Search for the cell housing the specified text and yield its (x, y) center coordinate. 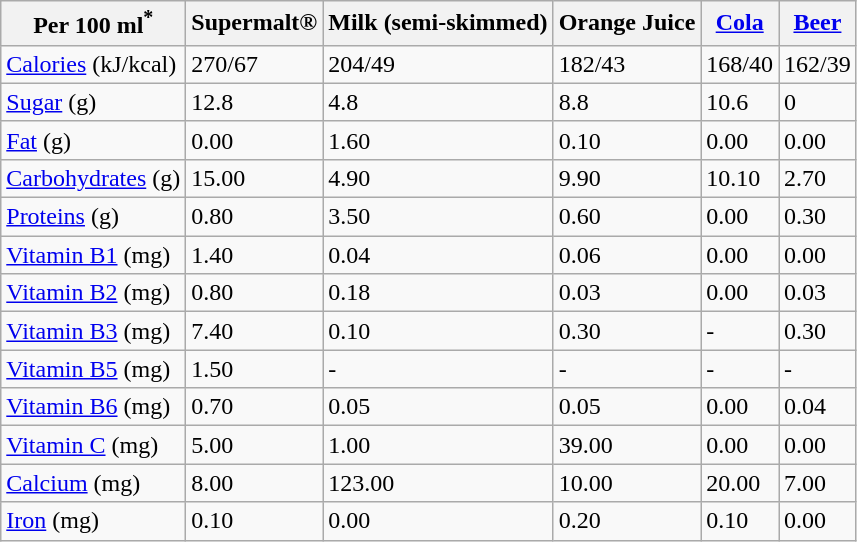
0.70 (254, 407)
Calcium (mg) (94, 483)
10.6 (740, 102)
Milk (semi-skimmed) (438, 24)
Beer (818, 24)
Vitamin B1 (mg) (94, 255)
Supermalt® (254, 24)
8.8 (627, 102)
182/43 (627, 64)
5.00 (254, 445)
10.00 (627, 483)
123.00 (438, 483)
0.60 (627, 217)
Fat (g) (94, 140)
2.70 (818, 178)
0.18 (438, 293)
1.00 (438, 445)
4.90 (438, 178)
Vitamin B2 (mg) (94, 293)
7.00 (818, 483)
Iron (mg) (94, 521)
12.8 (254, 102)
1.50 (254, 369)
Vitamin C (mg) (94, 445)
0.06 (627, 255)
0.20 (627, 521)
1.40 (254, 255)
20.00 (740, 483)
3.50 (438, 217)
9.90 (627, 178)
1.60 (438, 140)
7.40 (254, 331)
Per 100 ml* (94, 24)
Cola (740, 24)
Carbohydrates (g) (94, 178)
Vitamin B6 (mg) (94, 407)
168/40 (740, 64)
Orange Juice (627, 24)
0 (818, 102)
39.00 (627, 445)
Vitamin B5 (mg) (94, 369)
Proteins (g) (94, 217)
162/39 (818, 64)
Sugar (g) (94, 102)
15.00 (254, 178)
Calories (kJ/kcal) (94, 64)
Vitamin B3 (mg) (94, 331)
270/67 (254, 64)
8.00 (254, 483)
204/49 (438, 64)
4.8 (438, 102)
10.10 (740, 178)
